Capture the cell that displays the provided text and extract its [X, Y] central coordinate. 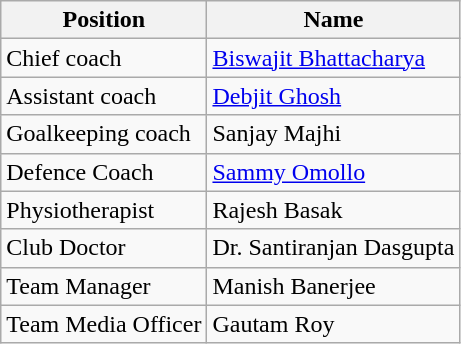
Sammy Omollo [334, 172]
Team Media Officer [104, 324]
Assistant coach [104, 96]
Rajesh Basak [334, 210]
Chief coach [104, 58]
Name [334, 20]
Biswajit Bhattacharya [334, 58]
Debjit Ghosh [334, 96]
Manish Banerjee [334, 286]
Club Doctor [104, 248]
Team Manager [104, 286]
Gautam Roy [334, 324]
Defence Coach [104, 172]
Physiotherapist [104, 210]
Position [104, 20]
Dr. Santiranjan Dasgupta [334, 248]
Sanjay Majhi [334, 134]
Goalkeeping coach [104, 134]
